Provide the (X, Y) coordinate of the cell's center where the given text is located.  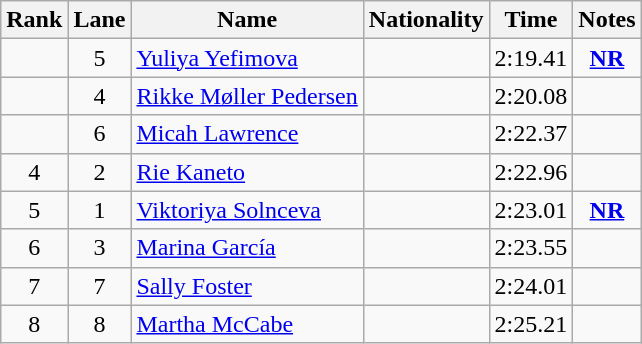
2:22.96 (531, 172)
2:22.37 (531, 134)
Yuliya Yefimova (247, 58)
Rank (34, 20)
2:23.55 (531, 248)
2:24.01 (531, 286)
2:20.08 (531, 96)
Marina García (247, 248)
Sally Foster (247, 286)
2:23.01 (531, 210)
2:19.41 (531, 58)
Lane (100, 20)
Time (531, 20)
Martha McCabe (247, 324)
Micah Lawrence (247, 134)
Name (247, 20)
2 (100, 172)
Rikke Møller Pedersen (247, 96)
Viktoriya Solnceva (247, 210)
2:25.21 (531, 324)
Nationality (426, 20)
Notes (607, 20)
3 (100, 248)
Rie Kaneto (247, 172)
1 (100, 210)
